Return [x, y] of the center of cell containing provided text 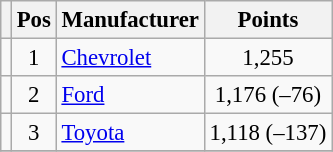
1,255 [268, 58]
Toyota [130, 133]
1,118 (–137) [268, 133]
Points [268, 20]
3 [34, 133]
Ford [130, 95]
Manufacturer [130, 20]
Pos [34, 20]
1,176 (–76) [268, 95]
Chevrolet [130, 58]
1 [34, 58]
2 [34, 95]
